Search for the cell housing the specified text and yield its [x, y] center coordinate. 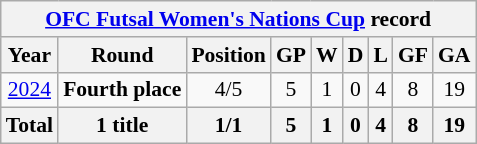
D [356, 55]
W [327, 55]
Position [228, 55]
2024 [30, 90]
L [380, 55]
GP [291, 55]
1/1 [228, 126]
Total [30, 126]
4/5 [228, 90]
Round [122, 55]
Year [30, 55]
OFC Futsal Women's Nations Cup record [238, 19]
GA [454, 55]
GF [413, 55]
Fourth place [122, 90]
1 title [122, 126]
